Determine the (x, y) coordinate at the center of the cell enclosing the given text.  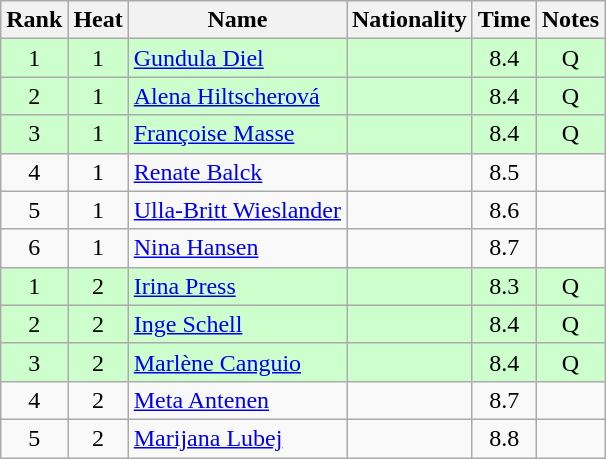
Irina Press (237, 286)
Notes (570, 20)
Gundula Diel (237, 58)
Meta Antenen (237, 400)
Inge Schell (237, 324)
Marlène Canguio (237, 362)
Name (237, 20)
Nina Hansen (237, 248)
Renate Balck (237, 172)
8.8 (504, 438)
Nationality (409, 20)
Françoise Masse (237, 134)
8.3 (504, 286)
6 (34, 248)
Ulla-Britt Wieslander (237, 210)
Time (504, 20)
8.6 (504, 210)
8.5 (504, 172)
Rank (34, 20)
Marijana Lubej (237, 438)
Alena Hiltscherová (237, 96)
Heat (98, 20)
